Return [X, Y] of the center of cell containing provided text 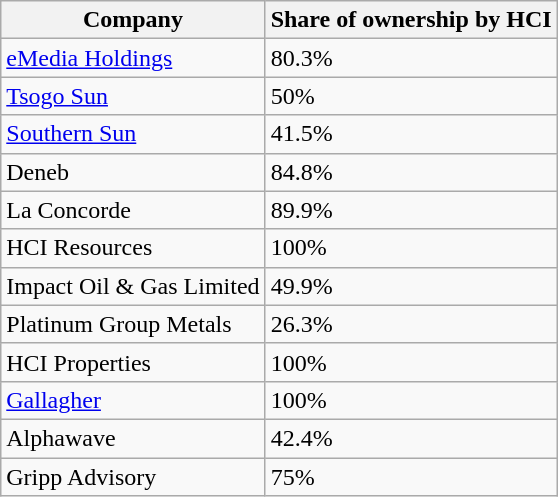
Share of ownership by HCI [411, 20]
Impact Oil & Gas Limited [133, 286]
49.9% [411, 286]
Platinum Group Metals [133, 324]
Gallagher [133, 400]
41.5% [411, 134]
89.9% [411, 210]
50% [411, 96]
Deneb [133, 172]
Alphawave [133, 438]
26.3% [411, 324]
42.4% [411, 438]
Company [133, 20]
80.3% [411, 58]
Gripp Advisory [133, 477]
Southern Sun [133, 134]
HCI Resources [133, 248]
84.8% [411, 172]
HCI Properties [133, 362]
75% [411, 477]
eMedia Holdings [133, 58]
Tsogo Sun [133, 96]
La Concorde [133, 210]
